Scan for the cell matching the given text and deliver its (x, y) coordinate at center. 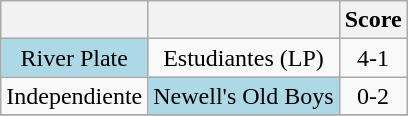
Newell's Old Boys (244, 96)
Estudiantes (LP) (244, 58)
Independiente (74, 96)
0-2 (373, 96)
River Plate (74, 58)
Score (373, 20)
4-1 (373, 58)
